Capture the cell that displays the provided text and extract its (x, y) central coordinate. 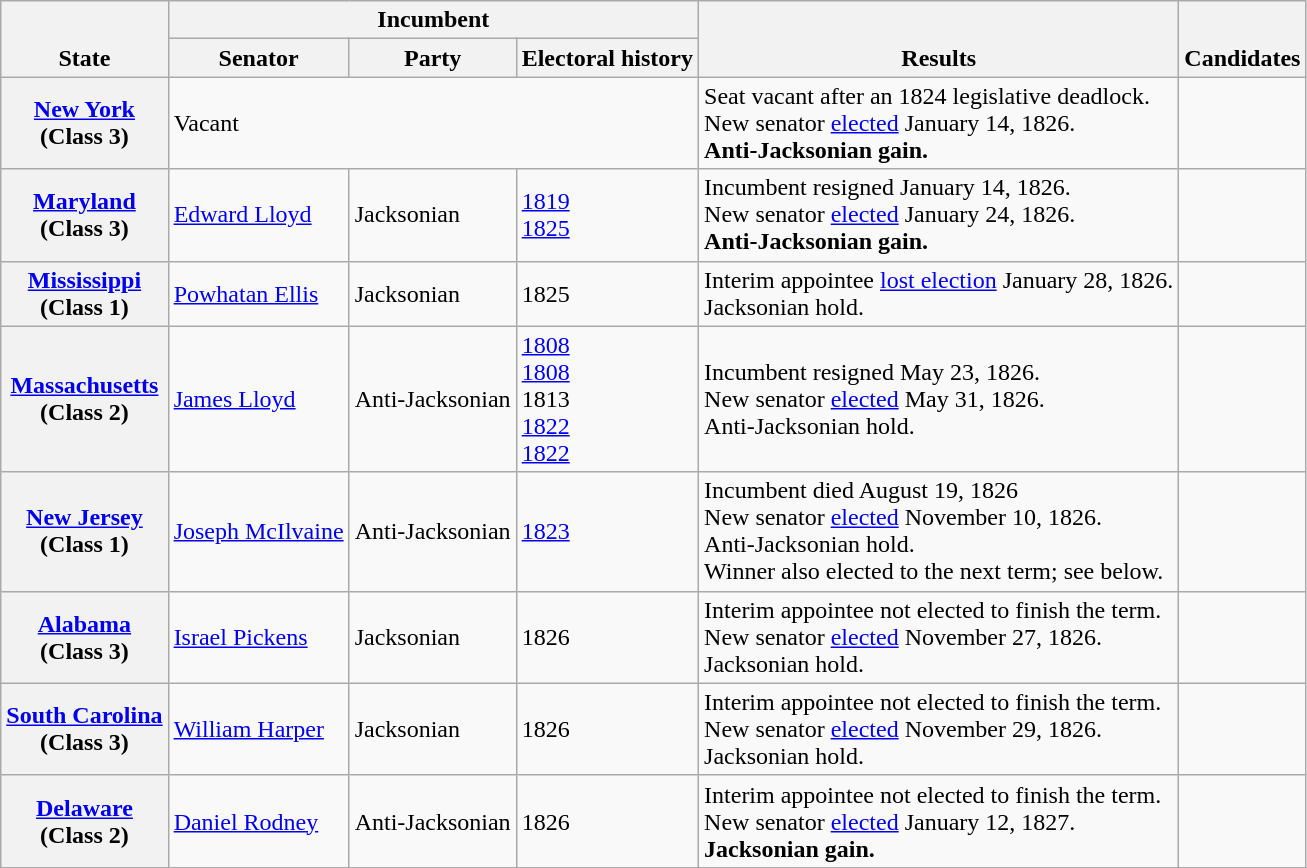
Interim appointee lost election January 28, 1826.Jacksonian hold. (939, 294)
Incumbent resigned May 23, 1826.New senator elected May 31, 1826.Anti-Jacksonian hold. (939, 399)
Powhatan Ellis (258, 294)
South Carolina(Class 3) (84, 729)
Maryland(Class 3) (84, 215)
Alabama(Class 3) (84, 637)
Interim appointee not elected to finish the term.New senator elected November 29, 1826.Jacksonian hold. (939, 729)
Electoral history (607, 58)
William Harper (258, 729)
Incumbent resigned January 14, 1826.New senator elected January 24, 1826.Anti-Jacksonian gain. (939, 215)
New Jersey(Class 1) (84, 532)
James Lloyd (258, 399)
1825 (607, 294)
Results (939, 39)
Israel Pickens (258, 637)
Interim appointee not elected to finish the term.New senator elected November 27, 1826.Jacksonian hold. (939, 637)
Candidates (1242, 39)
Mississippi(Class 1) (84, 294)
Edward Lloyd (258, 215)
Senator (258, 58)
Delaware(Class 2) (84, 821)
1808 18081813 1822 1822 (607, 399)
Interim appointee not elected to finish the term.New senator elected January 12, 1827.Jacksonian gain. (939, 821)
Daniel Rodney (258, 821)
New York(Class 3) (84, 123)
Massachusetts(Class 2) (84, 399)
18191825 (607, 215)
Incumbent (433, 20)
Incumbent died August 19, 1826New senator elected November 10, 1826.Anti-Jacksonian hold.Winner also elected to the next term; see below. (939, 532)
1823 (607, 532)
Seat vacant after an 1824 legislative deadlock.New senator elected January 14, 1826.Anti-Jacksonian gain. (939, 123)
Joseph McIlvaine (258, 532)
Vacant (433, 123)
Party (432, 58)
State (84, 39)
